For the text-containing cell, return its midpoint in [X, Y] coordinate format. 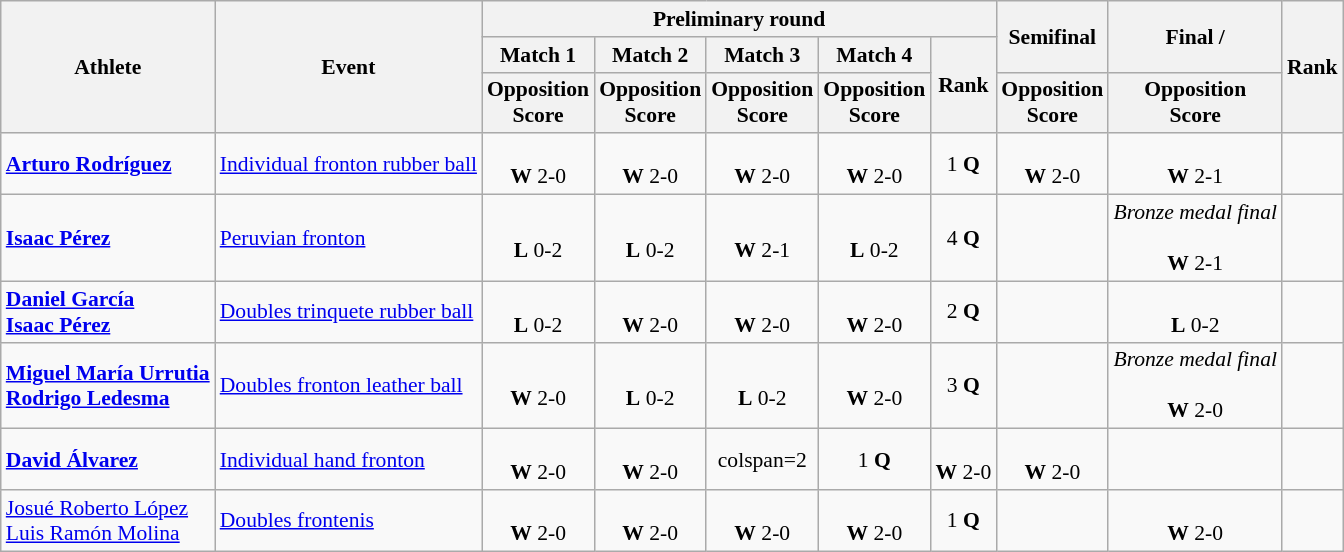
Final / [1195, 36]
Isaac Pérez [108, 238]
Josué Roberto LópezLuis Ramón Molina [108, 520]
4 Q [963, 238]
Match 2 [650, 55]
Individual hand fronton [348, 460]
Bronze medal finalW 2-1 [1195, 238]
Semifinal [1052, 36]
Doubles trinquete rubber ball [348, 312]
Doubles fronton leather ball [348, 386]
Doubles frontenis [348, 520]
2 Q [963, 312]
3 Q [963, 386]
Bronze medal finalW 2-0 [1195, 386]
Match 1 [538, 55]
David Álvarez [108, 460]
Match 3 [762, 55]
Match 4 [874, 55]
Daniel GarcíaIsaac Pérez [108, 312]
Preliminary round [739, 19]
Arturo Rodríguez [108, 164]
colspan=2 [762, 460]
Individual fronton rubber ball [348, 164]
Peruvian fronton [348, 238]
Miguel María UrrutiaRodrigo Ledesma [108, 386]
Event [348, 67]
Athlete [108, 67]
